Return (X, Y) of the center of cell containing provided text 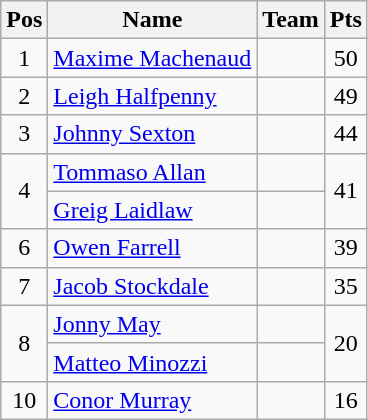
Maxime Machenaud (152, 58)
10 (24, 400)
Greig Laidlaw (152, 210)
50 (346, 58)
Pos (24, 20)
Matteo Minozzi (152, 362)
3 (24, 134)
Name (152, 20)
8 (24, 343)
41 (346, 191)
2 (24, 96)
Owen Farrell (152, 248)
4 (24, 191)
Jonny May (152, 324)
44 (346, 134)
39 (346, 248)
Jacob Stockdale (152, 286)
Team (291, 20)
49 (346, 96)
Leigh Halfpenny (152, 96)
Tommaso Allan (152, 172)
7 (24, 286)
6 (24, 248)
Johnny Sexton (152, 134)
20 (346, 343)
35 (346, 286)
16 (346, 400)
Conor Murray (152, 400)
Pts (346, 20)
1 (24, 58)
